Detect which cell encompasses the target text, then output its (X, Y) center coordinate. 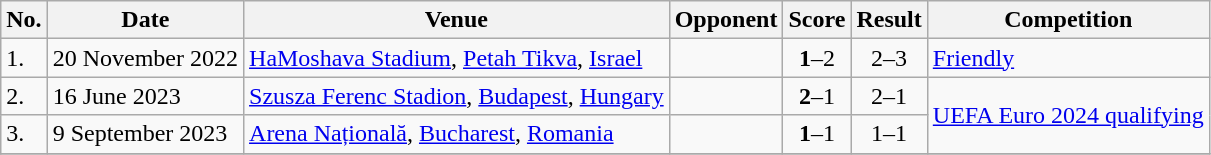
Friendly (1068, 58)
9 September 2023 (145, 134)
HaMoshava Stadium, Petah Tikva, Israel (457, 58)
Result (889, 20)
20 November 2022 (145, 58)
Venue (457, 20)
2. (24, 96)
3. (24, 134)
Competition (1068, 20)
UEFA Euro 2024 qualifying (1068, 115)
Opponent (726, 20)
Score (817, 20)
No. (24, 20)
Szusza Ferenc Stadion, Budapest, Hungary (457, 96)
Arena Națională, Bucharest, Romania (457, 134)
1–2 (817, 58)
2–3 (889, 58)
1. (24, 58)
Date (145, 20)
16 June 2023 (145, 96)
